Pinpoint the cell where the given text exists, returning its [X, Y] midpoint coordinate. 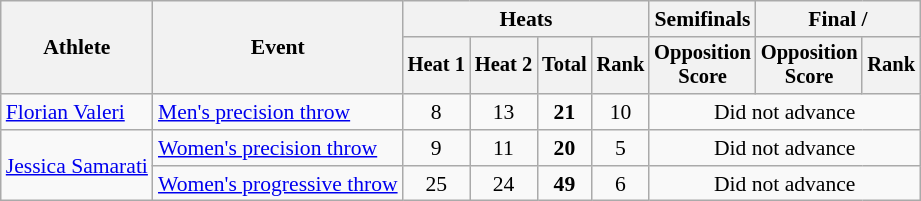
21 [564, 112]
8 [436, 112]
10 [621, 112]
Heat 2 [504, 66]
Women's precision throw [278, 148]
Total [564, 66]
Final / [838, 19]
Florian Valeri [77, 112]
13 [504, 112]
Semifinals [702, 19]
Heats [526, 19]
9 [436, 148]
Heat 1 [436, 66]
Men's precision throw [278, 112]
11 [504, 148]
Event [278, 48]
5 [621, 148]
Jessica Samarati [77, 166]
Athlete [77, 48]
20 [564, 148]
